Pinpoint the cell where the given text exists, returning its [X, Y] midpoint coordinate. 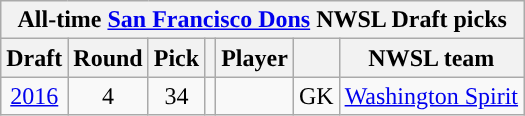
Draft [34, 58]
Round [108, 58]
Pick [176, 58]
34 [176, 96]
GK [316, 96]
NWSL team [431, 58]
2016 [34, 96]
Washington Spirit [431, 96]
Player [255, 58]
4 [108, 96]
All-time San Francisco Dons NWSL Draft picks [262, 20]
